Extract the (x, y) coordinate from the center of the cell holding the provided text.  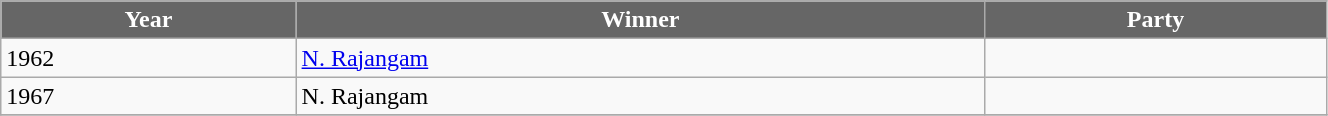
Winner (640, 20)
1962 (148, 58)
Year (148, 20)
Party (1156, 20)
1967 (148, 96)
